From the cell containing the given text, extract its center point as [X, Y] coordinate. 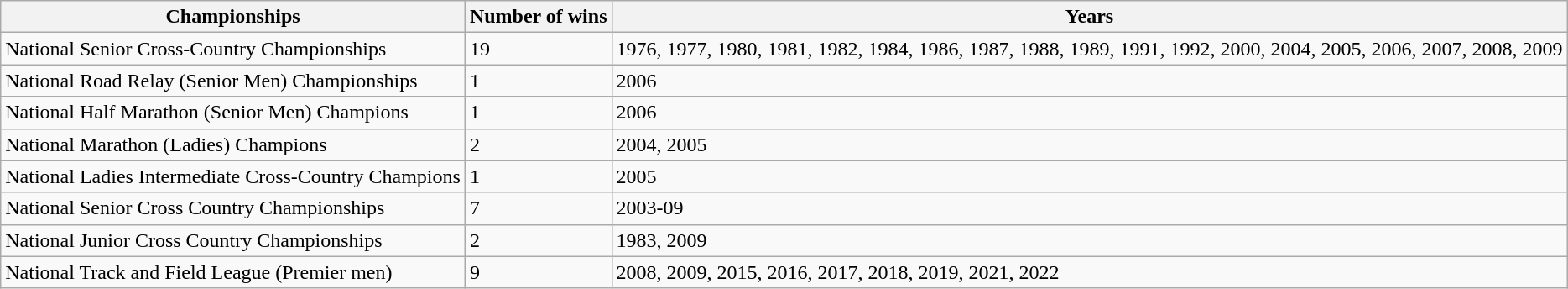
9 [539, 272]
National Road Relay (Senior Men) Championships [233, 81]
National Senior Cross Country Championships [233, 208]
Championships [233, 17]
2005 [1089, 176]
National Ladies Intermediate Cross-Country Champions [233, 176]
2003-09 [1089, 208]
2004, 2005 [1089, 144]
National Junior Cross Country Championships [233, 240]
National Senior Cross-Country Championships [233, 49]
Years [1089, 17]
1976, 1977, 1980, 1981, 1982, 1984, 1986, 1987, 1988, 1989, 1991, 1992, 2000, 2004, 2005, 2006, 2007, 2008, 2009 [1089, 49]
Number of wins [539, 17]
National Track and Field League (Premier men) [233, 272]
1983, 2009 [1089, 240]
National Half Marathon (Senior Men) Champions [233, 113]
7 [539, 208]
19 [539, 49]
2008, 2009, 2015, 2016, 2017, 2018, 2019, 2021, 2022 [1089, 272]
National Marathon (Ladies) Champions [233, 144]
